Search for the cell housing the specified text and yield its (x, y) center coordinate. 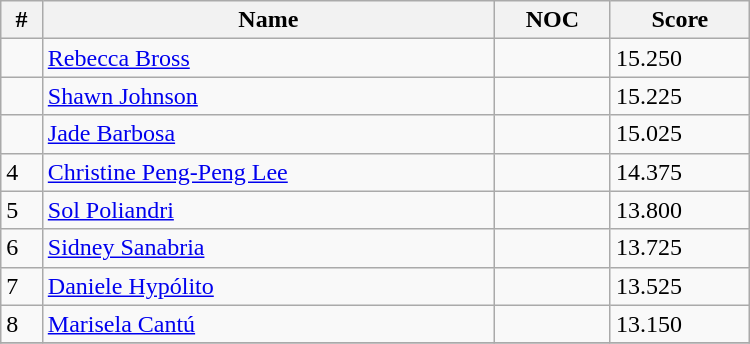
Jade Barbosa (268, 134)
Daniele Hypólito (268, 286)
Name (268, 20)
13.800 (680, 210)
NOC (552, 20)
6 (22, 248)
13.150 (680, 324)
Marisela Cantú (268, 324)
8 (22, 324)
Christine Peng-Peng Lee (268, 172)
15.025 (680, 134)
13.525 (680, 286)
Score (680, 20)
7 (22, 286)
Shawn Johnson (268, 96)
Sidney Sanabria (268, 248)
15.225 (680, 96)
4 (22, 172)
Rebecca Bross (268, 58)
# (22, 20)
Sol Poliandri (268, 210)
13.725 (680, 248)
5 (22, 210)
15.250 (680, 58)
14.375 (680, 172)
